For the text-containing cell, return its midpoint in (x, y) coordinate format. 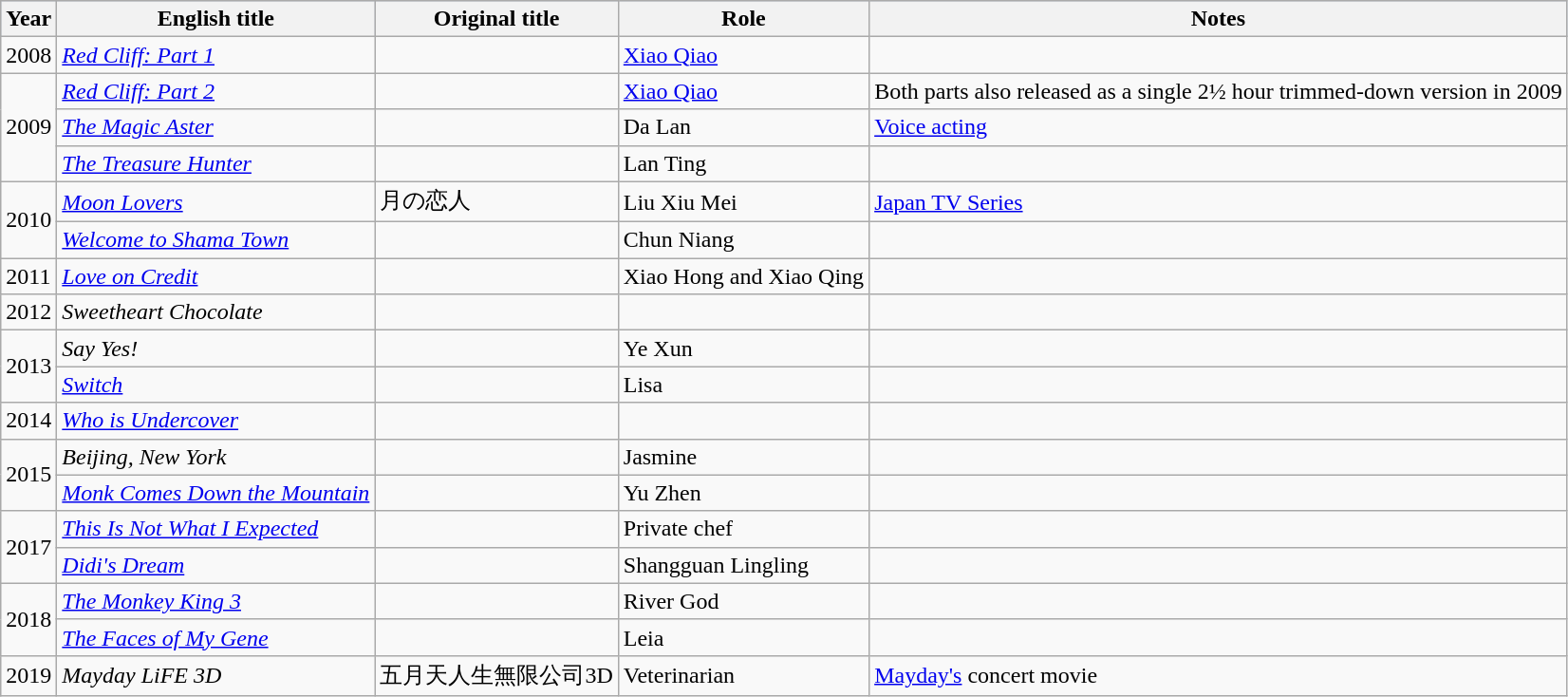
Liu Xiu Mei (743, 201)
2019 (28, 676)
Voice acting (1219, 127)
2008 (28, 55)
River God (743, 601)
2012 (28, 312)
Both parts also released as a single 2½ hour trimmed-down version in 2009 (1219, 91)
2010 (28, 220)
Lan Ting (743, 163)
Didi's Dream (216, 565)
2018 (28, 619)
2009 (28, 127)
Chun Niang (743, 240)
Lisa (743, 385)
This Is Not What I Expected (216, 529)
Yu Zhen (743, 493)
The Monkey King 3 (216, 601)
The Faces of My Gene (216, 637)
2011 (28, 276)
Who is Undercover (216, 421)
Sweetheart Chocolate (216, 312)
Role (743, 19)
Say Yes! (216, 348)
Notes (1219, 19)
Red Cliff: Part 2 (216, 91)
2017 (28, 547)
Ye Xun (743, 348)
Da Lan (743, 127)
Switch (216, 385)
Mayday LiFE 3D (216, 676)
Jasmine (743, 457)
Leia (743, 637)
Original title (496, 19)
Red Cliff: Part 1 (216, 55)
2014 (28, 421)
Monk Comes Down the Mountain (216, 493)
2015 (28, 475)
Love on Credit (216, 276)
The Magic Aster (216, 127)
Beijing, New York (216, 457)
Shangguan Lingling (743, 565)
The Treasure Hunter (216, 163)
Moon Lovers (216, 201)
Year (28, 19)
Mayday's concert movie (1219, 676)
English title (216, 19)
五月天人生無限公司3D (496, 676)
2013 (28, 367)
Xiao Hong and Xiao Qing (743, 276)
Japan TV Series (1219, 201)
Veterinarian (743, 676)
Welcome to Shama Town (216, 240)
Private chef (743, 529)
月の恋人 (496, 201)
